Find where the given text appears and provide that cell's center as (X, Y) coordinate. 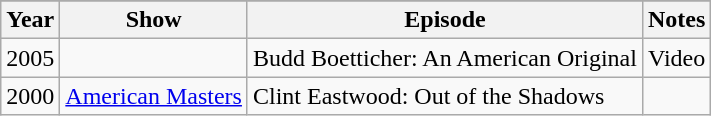
Show (154, 20)
Clint Eastwood: Out of the Shadows (444, 96)
Budd Boetticher: An American Original (444, 58)
American Masters (154, 96)
Year (30, 20)
Notes (676, 20)
Video (676, 58)
2005 (30, 58)
Episode (444, 20)
2000 (30, 96)
